Search for the cell housing the specified text and yield its [x, y] center coordinate. 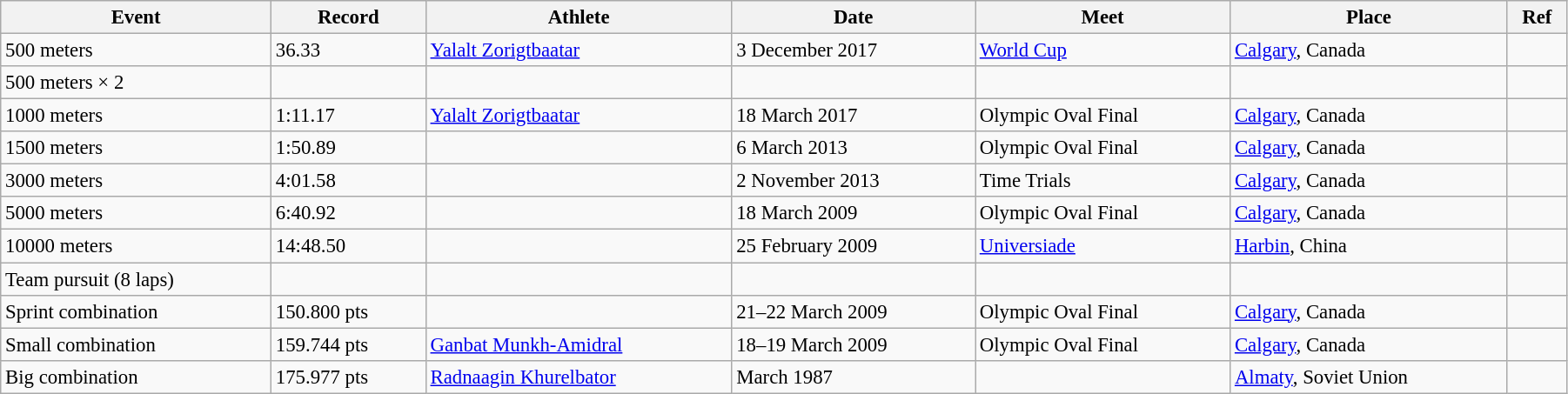
3 December 2017 [854, 50]
21–22 March 2009 [854, 311]
Place [1370, 17]
March 1987 [854, 377]
Time Trials [1102, 181]
Harbin, China [1370, 246]
2 November 2013 [854, 181]
4:01.58 [349, 181]
150.800 pts [349, 311]
1500 meters [136, 148]
10000 meters [136, 246]
159.744 pts [349, 344]
6:40.92 [349, 213]
Athlete [579, 17]
Almaty, Soviet Union [1370, 377]
Event [136, 17]
6 March 2013 [854, 148]
14:48.50 [349, 246]
25 February 2009 [854, 246]
175.977 pts [349, 377]
Date [854, 17]
Universiade [1102, 246]
Ganbat Munkh-Amidral [579, 344]
1:50.89 [349, 148]
Team pursuit (8 laps) [136, 279]
18–19 March 2009 [854, 344]
Small combination [136, 344]
500 meters × 2 [136, 83]
1000 meters [136, 116]
Meet [1102, 17]
Ref [1537, 17]
Big combination [136, 377]
Record [349, 17]
Sprint combination [136, 311]
18 March 2017 [854, 116]
5000 meters [136, 213]
World Cup [1102, 50]
Radnaagin Khurelbator [579, 377]
500 meters [136, 50]
18 March 2009 [854, 213]
3000 meters [136, 181]
36.33 [349, 50]
1:11.17 [349, 116]
